Capture the cell that displays the provided text and extract its [x, y] central coordinate. 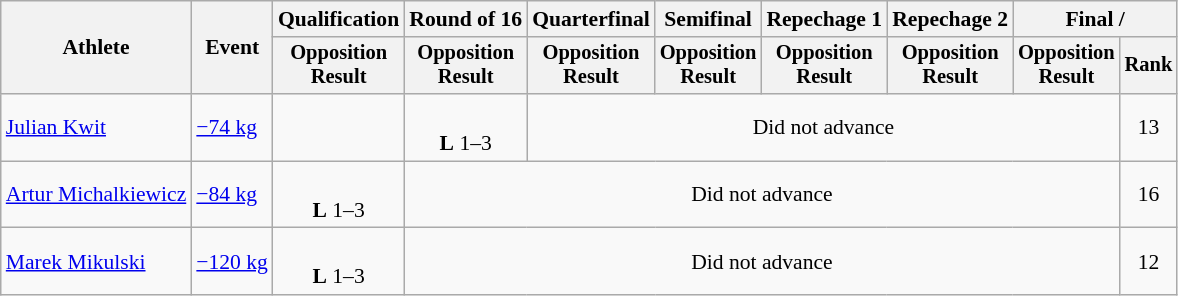
12 [1149, 262]
16 [1149, 194]
Rank [1149, 66]
Athlete [96, 48]
Marek Mikulski [96, 262]
Round of 16 [466, 19]
−84 kg [232, 194]
Event [232, 48]
Semifinal [708, 19]
Final / [1095, 19]
Julian Kwit [96, 128]
Repechage 2 [950, 19]
Repechage 1 [824, 19]
Quarterfinal [591, 19]
Artur Michalkiewicz [96, 194]
−74 kg [232, 128]
Qualification [338, 19]
−120 kg [232, 262]
13 [1149, 128]
